Identify which cell holds the provided text, then report its (X, Y) central coordinate. 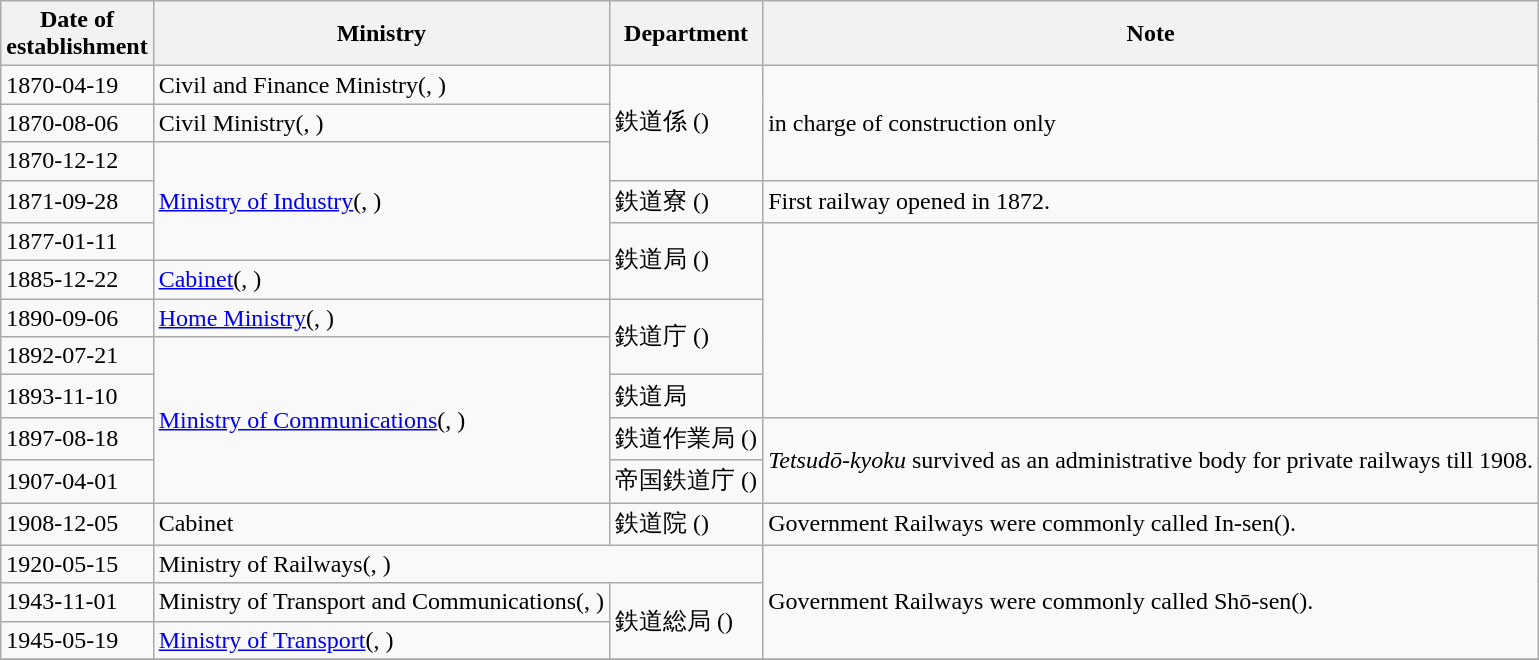
鉄道庁 () (686, 337)
鉄道局 (686, 396)
Note (1151, 34)
鉄道係 () (686, 123)
First railway opened in 1872. (1151, 202)
鉄道局 () (686, 261)
鉄道寮 () (686, 202)
Civil Ministry(, ) (381, 123)
鉄道総局 () (686, 621)
1870-04-19 (77, 85)
Government Railways were commonly called Shō-sen(). (1151, 602)
1897-08-18 (77, 438)
Ministry of Communications(, ) (381, 420)
1920-05-15 (77, 564)
1870-12-12 (77, 161)
鉄道作業局 () (686, 438)
Ministry of Transport(, ) (381, 640)
Government Railways were commonly called In-sen(). (1151, 524)
帝国鉄道庁 () (686, 482)
in charge of construction only (1151, 123)
Department (686, 34)
Date ofestablishment (77, 34)
1890-09-06 (77, 318)
1892-07-21 (77, 356)
Ministry of Industry(, ) (381, 202)
1907-04-01 (77, 482)
1870-08-06 (77, 123)
Ministry of Transport and Communications(, ) (381, 602)
Ministry of Railways(, ) (458, 564)
鉄道院 () (686, 524)
1877-01-11 (77, 242)
Cabinet(, ) (381, 280)
Civil and Finance Ministry(, ) (381, 85)
1908-12-05 (77, 524)
1945-05-19 (77, 640)
1885-12-22 (77, 280)
Home Ministry(, ) (381, 318)
Ministry (381, 34)
Cabinet (381, 524)
1943-11-01 (77, 602)
1893-11-10 (77, 396)
1871-09-28 (77, 202)
Tetsudō-kyoku survived as an administrative body for private railways till 1908. (1151, 460)
